Return (X, Y) of the center of cell containing provided text 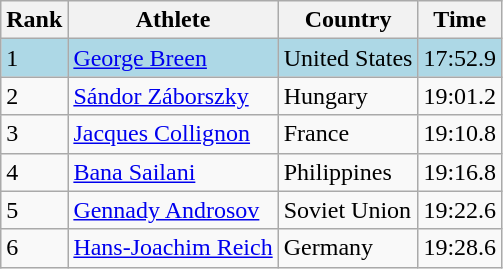
George Breen (173, 58)
6 (34, 248)
19:10.8 (460, 134)
3 (34, 134)
Hans-Joachim Reich (173, 248)
Time (460, 20)
17:52.9 (460, 58)
19:01.2 (460, 96)
Country (348, 20)
2 (34, 96)
France (348, 134)
Germany (348, 248)
5 (34, 210)
Hungary (348, 96)
4 (34, 172)
19:16.8 (460, 172)
Gennady Androsov (173, 210)
19:22.6 (460, 210)
Jacques Collignon (173, 134)
United States (348, 58)
Sándor Záborszky (173, 96)
Bana Sailani (173, 172)
19:28.6 (460, 248)
Philippines (348, 172)
Athlete (173, 20)
Soviet Union (348, 210)
1 (34, 58)
Rank (34, 20)
